Identify which cell holds the provided text, then report its (x, y) central coordinate. 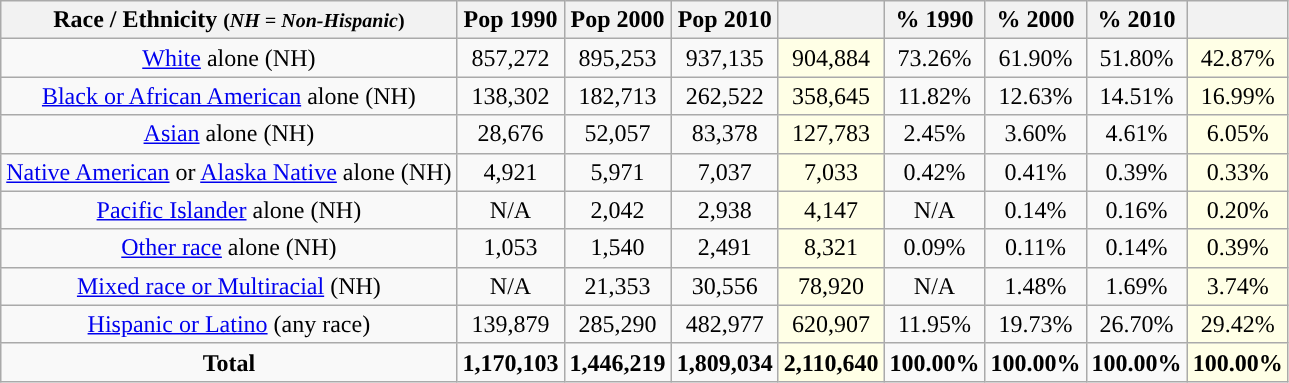
1.69% (1136, 286)
Pop 2010 (724, 20)
285,290 (618, 324)
262,522 (724, 96)
904,884 (831, 58)
4,147 (831, 210)
11.95% (934, 324)
482,977 (724, 324)
Asian alone (NH) (229, 134)
19.73% (1036, 324)
857,272 (510, 58)
61.90% (1036, 58)
8,321 (831, 248)
0.09% (934, 248)
937,135 (724, 58)
12.63% (1036, 96)
2,042 (618, 210)
5,971 (618, 172)
51.80% (1136, 58)
0.11% (1036, 248)
Hispanic or Latino (any race) (229, 324)
1,053 (510, 248)
7,037 (724, 172)
3.60% (1036, 134)
4,921 (510, 172)
Total (229, 362)
2,491 (724, 248)
7,033 (831, 172)
28,676 (510, 134)
30,556 (724, 286)
Other race alone (NH) (229, 248)
29.42% (1238, 324)
0.42% (934, 172)
White alone (NH) (229, 58)
1,170,103 (510, 362)
26.70% (1136, 324)
358,645 (831, 96)
4.61% (1136, 134)
2,938 (724, 210)
83,378 (724, 134)
1.48% (1036, 286)
1,446,219 (618, 362)
138,302 (510, 96)
Native American or Alaska Native alone (NH) (229, 172)
52,057 (618, 134)
Pop 1990 (510, 20)
Race / Ethnicity (NH = Non-Hispanic) (229, 20)
73.26% (934, 58)
78,920 (831, 286)
182,713 (618, 96)
11.82% (934, 96)
Black or African American alone (NH) (229, 96)
895,253 (618, 58)
% 2000 (1036, 20)
0.16% (1136, 210)
42.87% (1238, 58)
139,879 (510, 324)
21,353 (618, 286)
Mixed race or Multiracial (NH) (229, 286)
127,783 (831, 134)
% 2010 (1136, 20)
1,809,034 (724, 362)
0.41% (1036, 172)
Pacific Islander alone (NH) (229, 210)
2.45% (934, 134)
0.33% (1238, 172)
% 1990 (934, 20)
Pop 2000 (618, 20)
16.99% (1238, 96)
1,540 (618, 248)
6.05% (1238, 134)
0.20% (1238, 210)
620,907 (831, 324)
2,110,640 (831, 362)
3.74% (1238, 286)
14.51% (1136, 96)
